Identify which cell holds the provided text, then report its [x, y] central coordinate. 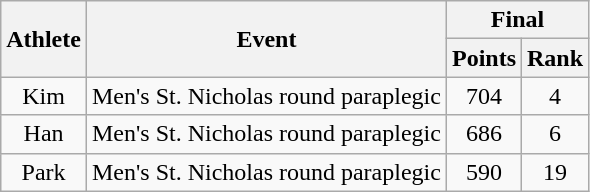
Park [44, 172]
Points [484, 58]
Kim [44, 96]
6 [556, 134]
Han [44, 134]
Athlete [44, 39]
19 [556, 172]
Rank [556, 58]
704 [484, 96]
590 [484, 172]
4 [556, 96]
Event [266, 39]
Final [517, 20]
686 [484, 134]
